Provide the [x, y] coordinate of the cell's center where the given text is located.  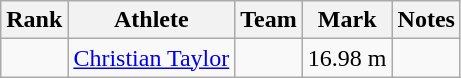
Rank [34, 20]
Team [269, 20]
Christian Taylor [152, 58]
Athlete [152, 20]
Mark [347, 20]
Notes [426, 20]
16.98 m [347, 58]
